Search for the cell housing the specified text and yield its [x, y] center coordinate. 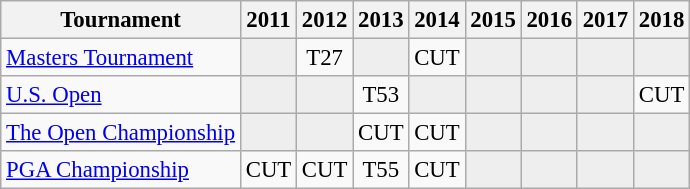
2014 [437, 20]
PGA Championship [121, 170]
2012 [325, 20]
2013 [381, 20]
The Open Championship [121, 133]
T27 [325, 58]
2018 [661, 20]
T53 [381, 95]
2015 [493, 20]
2017 [605, 20]
T55 [381, 170]
2011 [268, 20]
Tournament [121, 20]
2016 [549, 20]
U.S. Open [121, 95]
Masters Tournament [121, 58]
